From the cell containing the given text, extract its center point as (x, y) coordinate. 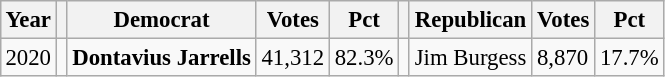
Jim Burgess (470, 57)
8,870 (564, 57)
Year (28, 20)
Democrat (162, 20)
82.3% (364, 57)
17.7% (630, 57)
2020 (28, 57)
Republican (470, 20)
41,312 (292, 57)
Dontavius Jarrells (162, 57)
